Detect which cell encompasses the target text, then output its [x, y] center coordinate. 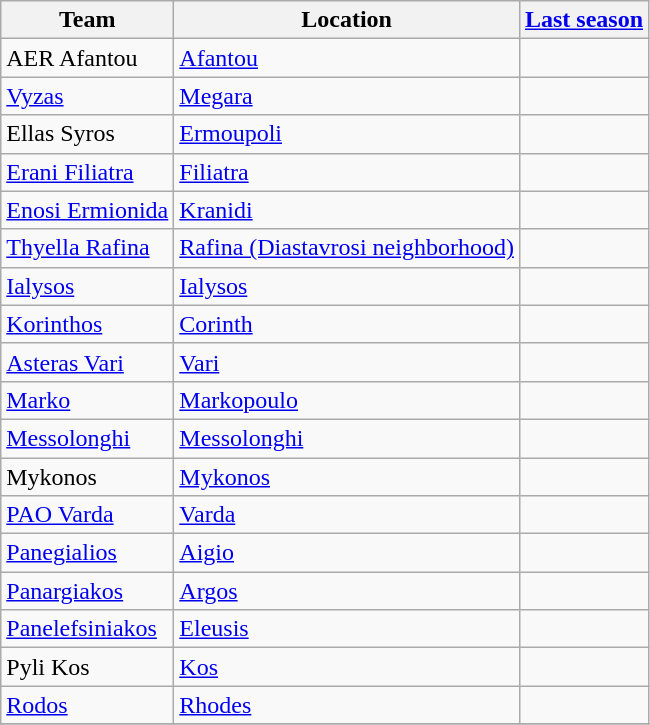
Ellas Syros [88, 134]
Erani Filiatra [88, 172]
Ermoupoli [347, 134]
Enosi Ermionida [88, 210]
Corinth [347, 324]
Varda [347, 515]
Thyella Rafina [88, 248]
Panegialios [88, 553]
Vyzas [88, 96]
Panargiakos [88, 591]
Filiatra [347, 172]
Team [88, 20]
Marko [88, 400]
Argos [347, 591]
Rhodes [347, 705]
Pyli Kos [88, 667]
Last season [584, 20]
Panelefsiniakos [88, 629]
Rafina (Diastavrosi neighborhood) [347, 248]
Kranidi [347, 210]
Kos [347, 667]
Vari [347, 362]
Eleusis [347, 629]
Korinthos [88, 324]
Megara [347, 96]
Location [347, 20]
Aigio [347, 553]
Rodos [88, 705]
Asteras Vari [88, 362]
Afantou [347, 58]
PAO Varda [88, 515]
AER Afantou [88, 58]
Markopoulo [347, 400]
